Capture the cell that displays the provided text and extract its [x, y] central coordinate. 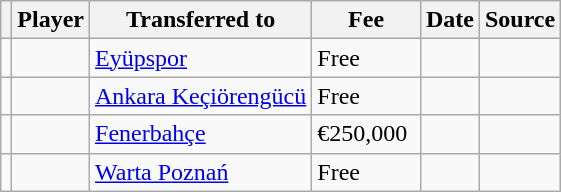
Ankara Keçiörengücü [201, 96]
Fenerbahçe [201, 134]
Eyüpspor [201, 58]
Fee [366, 20]
Warta Poznań [201, 172]
Date [450, 20]
Transferred to [201, 20]
€250,000 [366, 134]
Player [51, 20]
Source [520, 20]
